Search for the cell housing the specified text and yield its [X, Y] center coordinate. 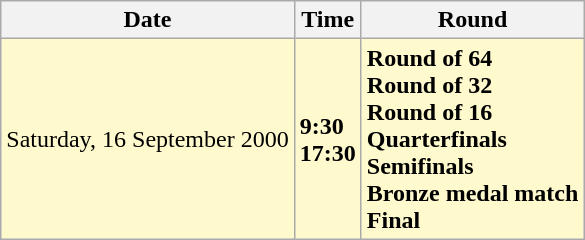
Round of 64Round of 32Round of 16QuarterfinalsSemifinalsBronze medal matchFinal [472, 139]
Saturday, 16 September 2000 [148, 139]
9:3017:30 [328, 139]
Round [472, 20]
Date [148, 20]
Time [328, 20]
